For the text-containing cell, return its midpoint in (X, Y) coordinate format. 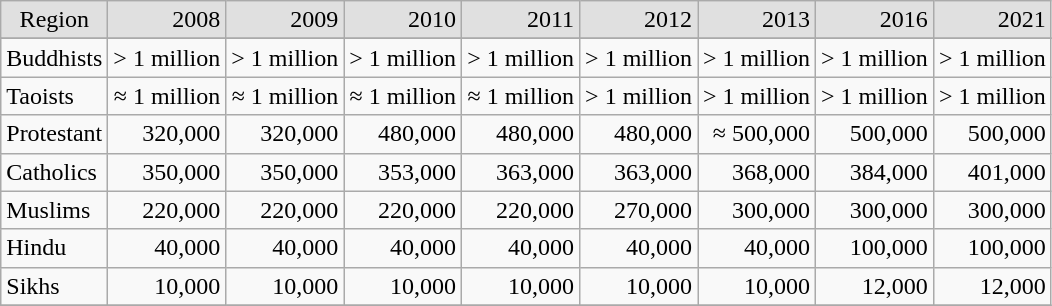
Buddhists (54, 58)
2013 (757, 20)
384,000 (874, 172)
2012 (639, 20)
368,000 (757, 172)
Catholics (54, 172)
2010 (403, 20)
353,000 (403, 172)
Protestant (54, 134)
401,000 (992, 172)
Hindu (54, 248)
≈ 500,000 (757, 134)
Muslims (54, 210)
Sikhs (54, 286)
2016 (874, 20)
Taoists (54, 96)
2009 (285, 20)
2008 (167, 20)
270,000 (639, 210)
2011 (521, 20)
Region (54, 20)
2021 (992, 20)
